Detect which cell encompasses the target text, then output its [x, y] center coordinate. 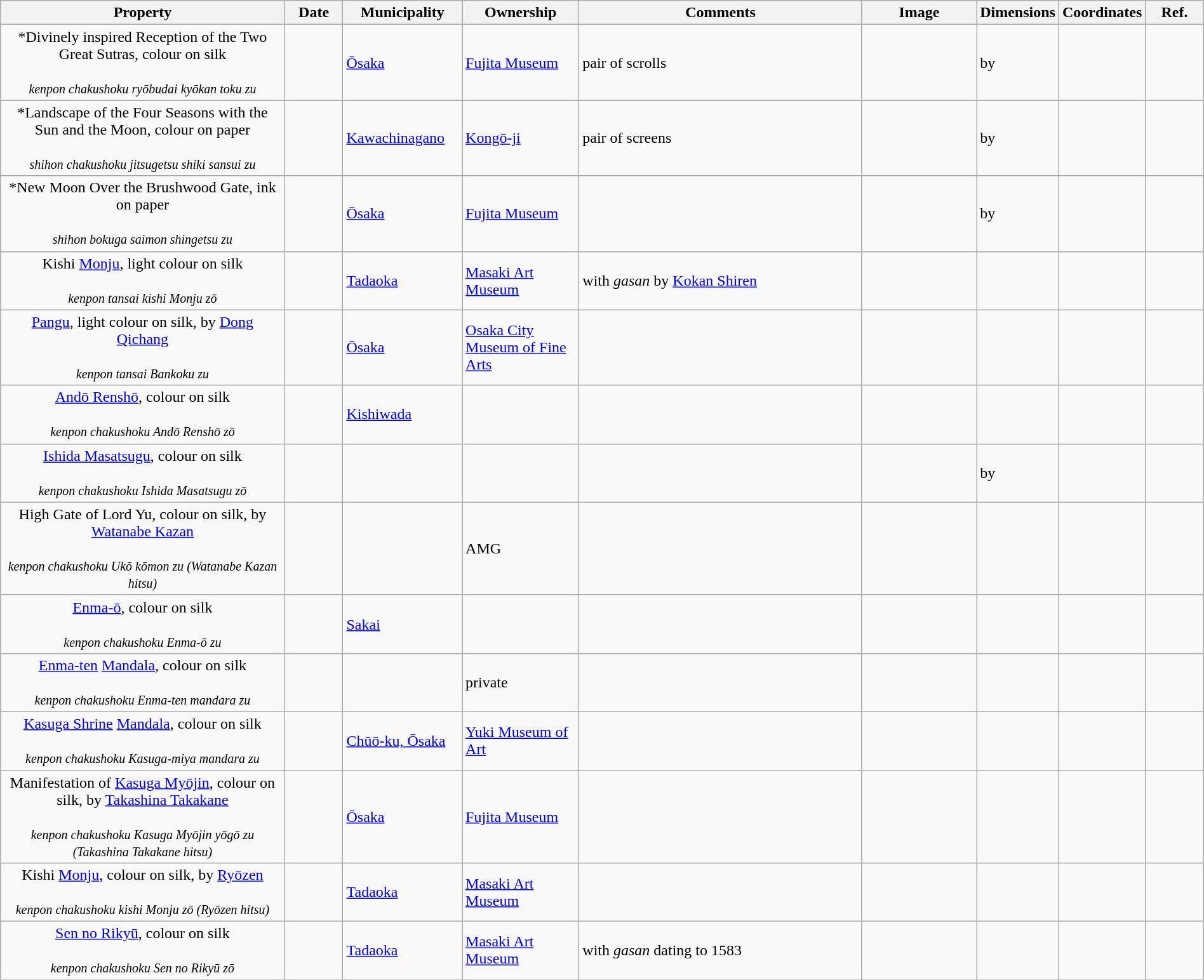
*Landscape of the Four Seasons with the Sun and the Moon, colour on papershihon chakushoku jitsugetsu shiki sansui zu [142, 138]
Chūō-ku, Ōsaka [403, 741]
Ref. [1175, 13]
Sakai [403, 624]
Kishiwada [403, 414]
Pangu, light colour on silk, by Dong Qichangkenpon tansai Bankoku zu [142, 348]
Comments [721, 13]
pair of scrolls [721, 62]
Osaka City Museum of Fine Arts [521, 348]
with gasan by Kokan Shiren [721, 281]
Municipality [403, 13]
Coordinates [1102, 13]
High Gate of Lord Yu, colour on silk, by Watanabe Kazankenpon chakushoku Ukō kōmon zu (Watanabe Kazan hitsu) [142, 548]
Kishi Monju, colour on silk, by Ryōzenkenpon chakushoku kishi Monju zō (Ryōzen hitsu) [142, 892]
Sen no Rikyū, colour on silkkenpon chakushoku Sen no Rikyū zō [142, 951]
Kawachinagano [403, 138]
Image [919, 13]
*New Moon Over the Brushwood Gate, ink on papershihon bokuga saimon shingetsu zu [142, 213]
AMG [521, 548]
with gasan dating to 1583 [721, 951]
Kasuga Shrine Mandala, colour on silkkenpon chakushoku Kasuga-miya mandara zu [142, 741]
Enma-ten Mandala, colour on silkkenpon chakushoku Enma-ten mandara zu [142, 682]
Kongō-ji [521, 138]
Yuki Museum of Art [521, 741]
Property [142, 13]
Manifestation of Kasuga Myōjin, colour on silk, by Takashina Takakanekenpon chakushoku Kasuga Myōjin yōgō zu (Takashina Takakane hitsu) [142, 817]
Kishi Monju, light colour on silkkenpon tansai kishi Monju zō [142, 281]
Ishida Masatsugu, colour on silkkenpon chakushoku Ishida Masatsugu zō [142, 473]
Date [314, 13]
Ownership [521, 13]
*Divinely inspired Reception of the Two Great Sutras, colour on silkkenpon chakushoku ryōbudai kyōkan toku zu [142, 62]
pair of screens [721, 138]
private [521, 682]
Enma-ō, colour on silkkenpon chakushoku Enma-ō zu [142, 624]
Andō Renshō, colour on silkkenpon chakushoku Andō Renshō zō [142, 414]
Dimensions [1018, 13]
